Capture the cell that displays the provided text and extract its (X, Y) central coordinate. 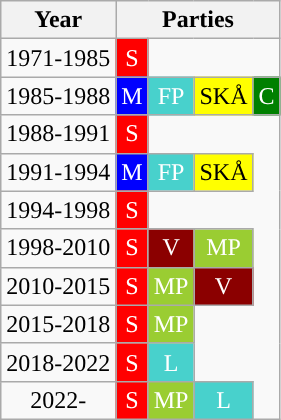
Parties (198, 20)
1985-1988 (58, 96)
Year (58, 20)
C (266, 96)
1994-1998 (58, 210)
1991-1994 (58, 172)
2010-2015 (58, 286)
1988-1991 (58, 134)
1998-2010 (58, 248)
2015-2018 (58, 324)
2022- (58, 400)
1971-1985 (58, 58)
2018-2022 (58, 362)
